Identify which cell holds the provided text, then report its [x, y] central coordinate. 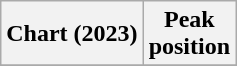
Chart (2023) [72, 34]
Peakposition [189, 34]
